Pinpoint the cell where the given text exists, returning its [x, y] midpoint coordinate. 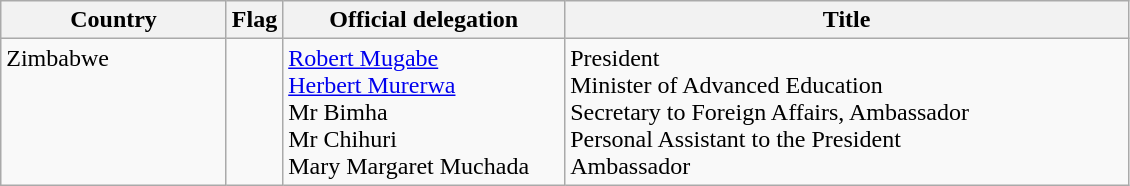
Country [114, 20]
Official delegation [424, 20]
Zimbabwe [114, 112]
PresidentMinister of Advanced EducationSecretary to Foreign Affairs, AmbassadorPersonal Assistant to the PresidentAmbassador [847, 112]
Flag [254, 20]
Robert MugabeHerbert MurerwaMr BimhaMr ChihuriMary Margaret Muchada [424, 112]
Title [847, 20]
